Output the (X, Y) coordinate of the center of the cell containing the given text.  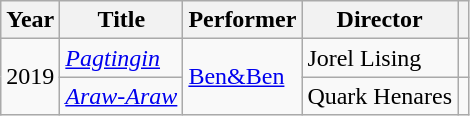
2019 (30, 77)
Director (380, 20)
Quark Henares (380, 96)
Pagtingin (122, 58)
Performer (242, 20)
Jorel Lising (380, 58)
Araw-Araw (122, 96)
Title (122, 20)
Ben&Ben (242, 77)
Year (30, 20)
